Extract the [X, Y] coordinate from the center of the cell holding the provided text.  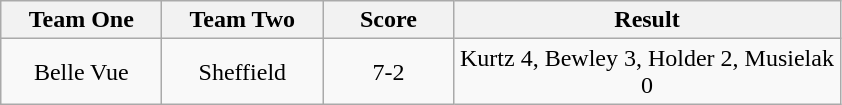
Result [647, 20]
Kurtz 4, Bewley 3, Holder 2, Musielak 0 [647, 72]
Sheffield [242, 72]
Team One [82, 20]
7-2 [388, 72]
Team Two [242, 20]
Belle Vue [82, 72]
Score [388, 20]
